Provide the (X, Y) coordinate of the cell's center where the given text is located.  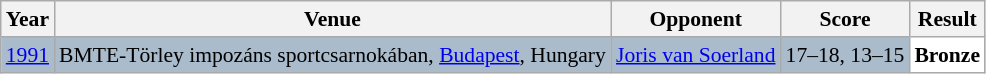
Venue (332, 19)
Score (846, 19)
Bronze (947, 55)
Opponent (696, 19)
Joris van Soerland (696, 55)
Year (28, 19)
1991 (28, 55)
Result (947, 19)
BMTE-Törley impozáns sportcsarnokában, Budapest, Hungary (332, 55)
17–18, 13–15 (846, 55)
